Locate the cell with the specified text and output its (x, y) center coordinate. 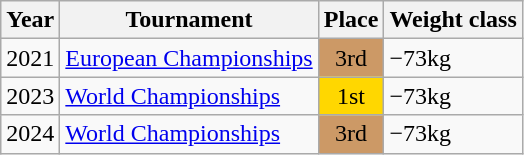
Place (351, 20)
1st (351, 96)
2023 (30, 96)
European Championships (189, 58)
Weight class (453, 20)
2024 (30, 134)
Tournament (189, 20)
2021 (30, 58)
Year (30, 20)
